Determine the (X, Y) coordinate at the center of the cell enclosing the given text.  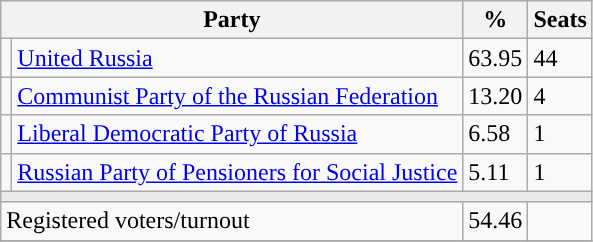
4 (560, 96)
6.58 (496, 134)
Communist Party of the Russian Federation (238, 96)
54.46 (496, 221)
13.20 (496, 96)
Party (232, 20)
Registered voters/turnout (232, 221)
Seats (560, 20)
Liberal Democratic Party of Russia (238, 134)
5.11 (496, 172)
63.95 (496, 58)
Russian Party of Pensioners for Social Justice (238, 172)
44 (560, 58)
United Russia (238, 58)
% (496, 20)
